For the text-containing cell, return its midpoint in [x, y] coordinate format. 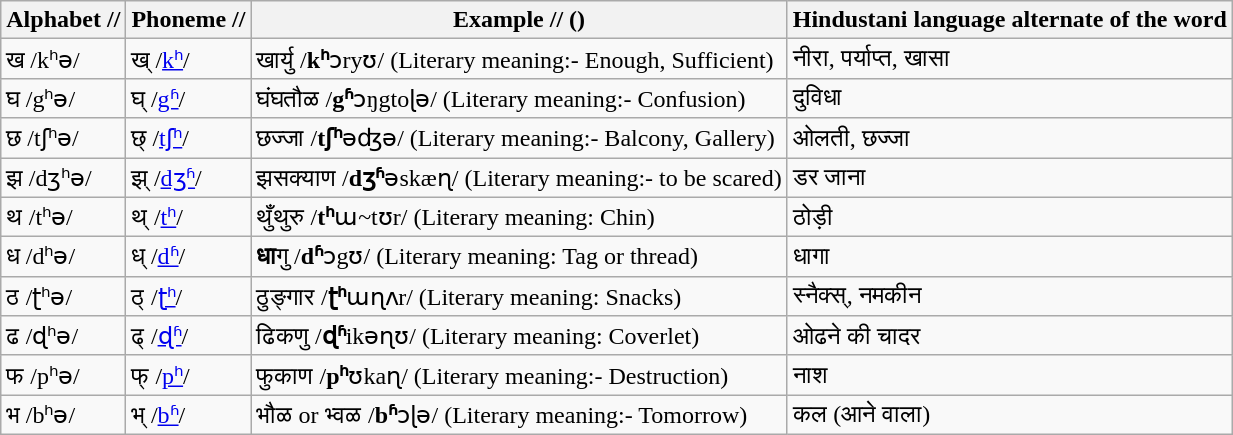
Alphabet // [64, 20]
झसक्याण /dʒʱəskæɳ/ (Literary meaning:- to be scared) [519, 178]
Phoneme // [188, 20]
दुविधा [1010, 98]
भ् /bʱ/ [188, 415]
झ /dʒʰə/ [64, 178]
नाश [1010, 375]
खार्यु /kʰɔryʊ/ (Literary meaning:- Enough, Sufficient) [519, 59]
फ् /pʰ/ [188, 375]
ठ /ʈʰə/ [64, 296]
थ /tʰə/ [64, 217]
धागु /dʱɔgʊ/ (Literary meaning: Tag or thread) [519, 257]
थुँथुरु /tʰɯ~tʊr/ (Literary meaning: Chin) [519, 217]
छ् /tʃʰ/ [188, 138]
ओढने की चादर [1010, 336]
ख् /kʰ/ [188, 59]
झ् /dʒʱ/ [188, 178]
डर जाना [1010, 178]
ख /kʰə/ [64, 59]
घंघतौळ /gʱɔŋgtoɭə/ (Literary meaning:- Confusion) [519, 98]
ध् /dʱ/ [188, 257]
ढ /ɖʰə/ [64, 336]
ध /dʰə/ [64, 257]
ढिकणु /ɖʱikəɳʊ/ (Literary meaning: Coverlet) [519, 336]
स्नैक्स्, नमकीन [1010, 296]
घ् /gʱ/ [188, 98]
धागा [1010, 257]
छ /tʃʰə/ [64, 138]
ठोड़ी [1010, 217]
घ /gʰə/ [64, 98]
भौळ or भ्वळ /bʱɔɭə/ (Literary meaning:- Tomorrow) [519, 415]
छज्जा /tʃʰəʤə/ (Literary meaning:- Balcony, Gallery) [519, 138]
नीरा, पर्याप्त, खासा [1010, 59]
ठुङ्गार /ʈʰɯɳʌr/ (Literary meaning: Snacks) [519, 296]
ओलती, छज्जा [1010, 138]
Example // () [519, 20]
Hindustani language alternate of the word [1010, 20]
कल (आने वाला) [1010, 415]
भ /bʰə/ [64, 415]
ठ् /ʈʰ/ [188, 296]
ढ् /ɖʱ/ [188, 336]
फुकाण /pʰʊkaɳ/ (Literary meaning:- Destruction) [519, 375]
फ /pʰə/ [64, 375]
थ् /tʰ/ [188, 217]
